For the text-containing cell, return its midpoint in [x, y] coordinate format. 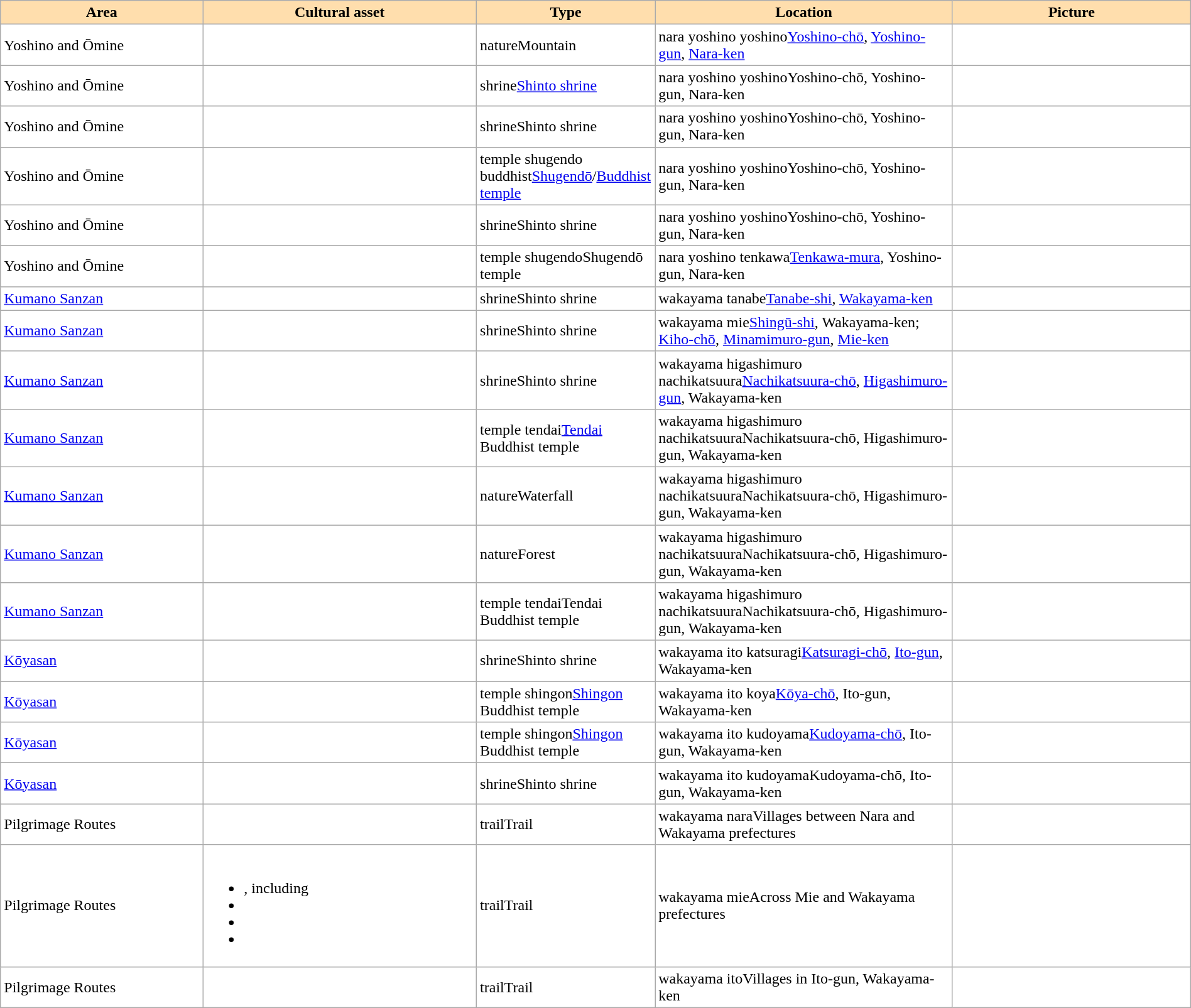
Location [804, 13]
natureWaterfall [566, 496]
Picture [1072, 13]
natureForest [566, 554]
nara yoshino tenkawaTenkawa-mura, Yoshino-gun, Nara-ken [804, 266]
wakayama itoVillages in Ito-gun, Wakayama-ken [804, 987]
wakayama naraVillages between Nara and Wakayama prefectures [804, 824]
temple shugendoShugendō temple [566, 266]
natureMountain [566, 45]
wakayama tanabeTanabe-shi, Wakayama-ken [804, 298]
wakayama ito koyaKōya-chō, Ito-gun, Wakayama-ken [804, 702]
wakayama mieAcross Mie and Wakayama prefectures [804, 906]
temple shugendo buddhistShugendō/Buddhist temple [566, 176]
Area [102, 13]
Type [566, 13]
, including [340, 906]
Cultural asset [340, 13]
wakayama mieShingū-shi, Wakayama-ken; Kiho-chō, Minamimuro-gun, Mie-ken [804, 330]
wakayama ito katsuragiKatsuragi-chō, Ito-gun, Wakayama-ken [804, 661]
